Pinpoint the cell where the given text exists, returning its (X, Y) midpoint coordinate. 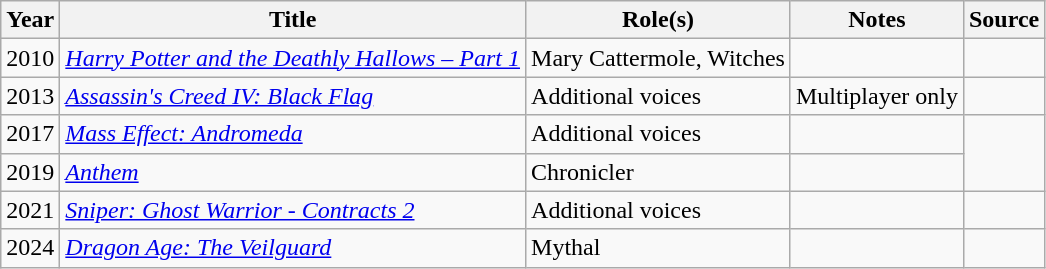
Mary Cattermole, Witches (658, 58)
Mass Effect: Andromeda (293, 134)
Source (1004, 20)
2010 (30, 58)
Sniper: Ghost Warrior - Contracts 2 (293, 210)
2019 (30, 172)
Anthem (293, 172)
2017 (30, 134)
Notes (876, 20)
Multiplayer only (876, 96)
2024 (30, 248)
Harry Potter and the Deathly Hallows – Part 1 (293, 58)
Title (293, 20)
2021 (30, 210)
Chronicler (658, 172)
Year (30, 20)
Mythal (658, 248)
Dragon Age: The Veilguard (293, 248)
Role(s) (658, 20)
2013 (30, 96)
Assassin's Creed IV: Black Flag (293, 96)
